Output the (X, Y) coordinate of the center of the cell containing the given text.  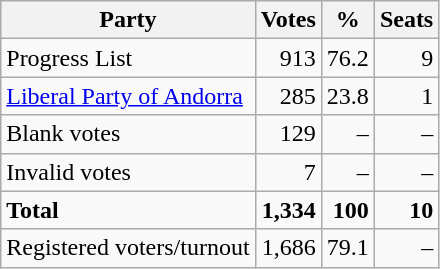
10 (406, 210)
Votes (288, 20)
76.2 (348, 58)
79.1 (348, 248)
9 (406, 58)
100 (348, 210)
285 (288, 96)
1 (406, 96)
7 (288, 172)
Progress List (128, 58)
1,334 (288, 210)
129 (288, 134)
Liberal Party of Andorra (128, 96)
Seats (406, 20)
Invalid votes (128, 172)
23.8 (348, 96)
913 (288, 58)
Blank votes (128, 134)
1,686 (288, 248)
% (348, 20)
Total (128, 210)
Party (128, 20)
Registered voters/turnout (128, 248)
